Identify which cell holds the provided text, then report its (x, y) central coordinate. 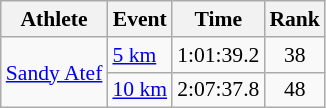
2:07:37.8 (218, 90)
10 km (140, 90)
48 (294, 90)
38 (294, 55)
Time (218, 19)
Sandy Atef (54, 72)
Athlete (54, 19)
5 km (140, 55)
Rank (294, 19)
1:01:39.2 (218, 55)
Event (140, 19)
